Locate the cell with the specified text and output its (x, y) center coordinate. 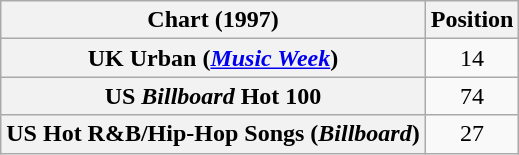
US Hot R&B/Hip-Hop Songs (Billboard) (213, 134)
27 (472, 134)
UK Urban (Music Week) (213, 58)
US Billboard Hot 100 (213, 96)
14 (472, 58)
Position (472, 20)
Chart (1997) (213, 20)
74 (472, 96)
